Determine the [X, Y] coordinate at the center of the cell enclosing the given text.  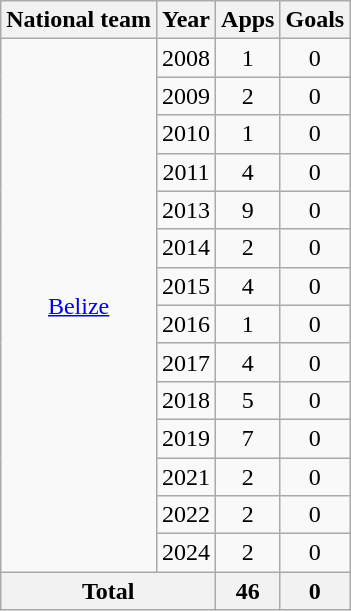
2015 [186, 286]
2011 [186, 172]
National team [79, 20]
7 [248, 438]
2024 [186, 553]
Year [186, 20]
2018 [186, 400]
2019 [186, 438]
2016 [186, 324]
2008 [186, 58]
Belize [79, 306]
2017 [186, 362]
2022 [186, 515]
5 [248, 400]
2013 [186, 210]
Total [108, 591]
2010 [186, 134]
Goals [315, 20]
Apps [248, 20]
9 [248, 210]
46 [248, 591]
2021 [186, 477]
2014 [186, 248]
2009 [186, 96]
